From the cell containing the given text, extract its center point as (x, y) coordinate. 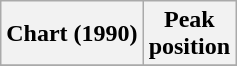
Peakposition (189, 34)
Chart (1990) (72, 34)
